Find where the given text appears and provide that cell's center as (X, Y) coordinate. 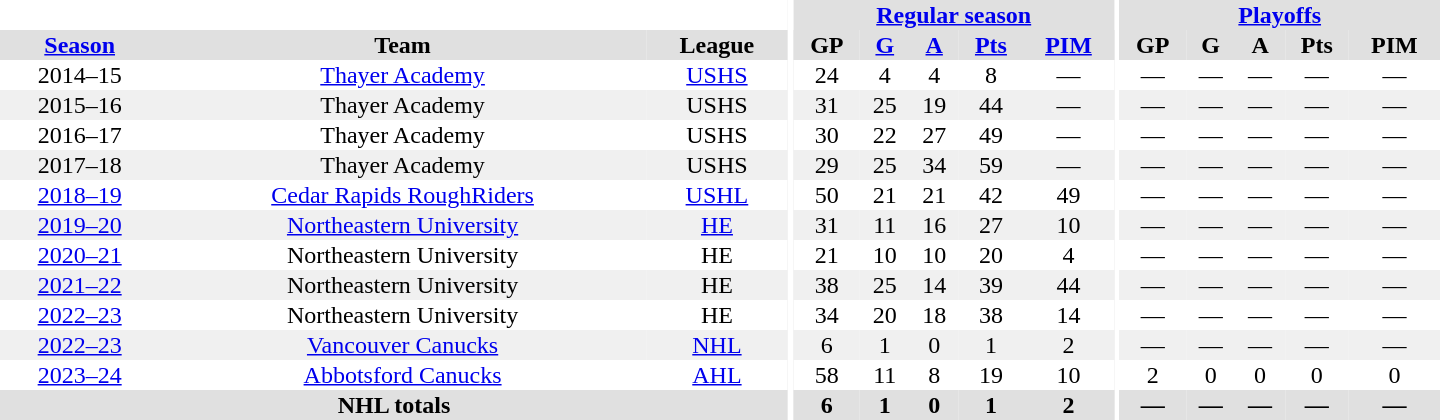
30 (828, 135)
2014–15 (80, 75)
2017–18 (80, 165)
22 (884, 135)
50 (828, 195)
39 (991, 285)
NHL (717, 345)
2016–17 (80, 135)
Team (402, 45)
2021–22 (80, 285)
Season (80, 45)
58 (828, 375)
29 (828, 165)
42 (991, 195)
Vancouver Canucks (402, 345)
USHL (717, 195)
2015–16 (80, 105)
2018–19 (80, 195)
2019–20 (80, 225)
2023–24 (80, 375)
18 (934, 315)
2020–21 (80, 255)
Playoffs (1280, 15)
24 (828, 75)
Regular season (954, 15)
Cedar Rapids RoughRiders (402, 195)
16 (934, 225)
AHL (717, 375)
NHL totals (394, 405)
League (717, 45)
Abbotsford Canucks (402, 375)
59 (991, 165)
